Locate the cell with the specified text and output its [X, Y] center coordinate. 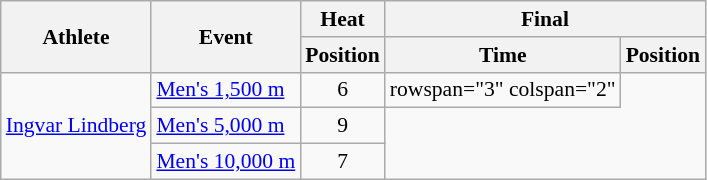
Final [545, 19]
rowspan="3" colspan="2" [503, 90]
9 [342, 126]
Heat [342, 19]
Event [226, 36]
Men's 10,000 m [226, 162]
Time [503, 55]
Men's 1,500 m [226, 90]
7 [342, 162]
6 [342, 90]
Athlete [76, 36]
Ingvar Lindberg [76, 126]
Men's 5,000 m [226, 126]
